Find where the given text appears and provide that cell's center as [X, Y] coordinate. 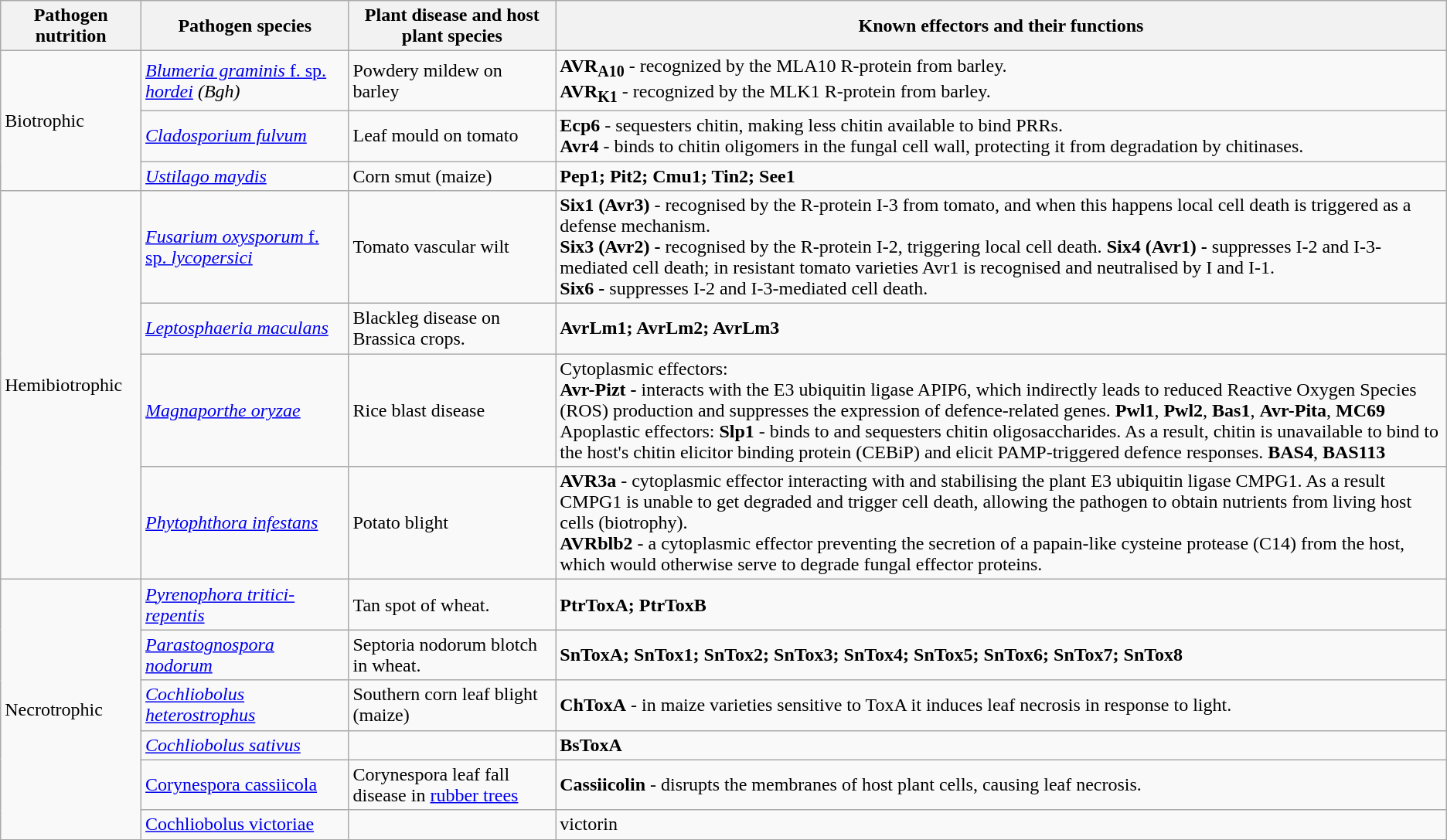
Plant disease and host plant species [452, 26]
AVRA10 - recognized by the MLA10 R-protein from barley.AVRK1 - recognized by the MLK1 R-protein from barley. [1001, 81]
Pathogen species [245, 26]
ChToxA - in maize varieties sensitive to ToxA it induces leaf necrosis in response to light. [1001, 705]
Tan spot of wheat. [452, 604]
Rice blast disease [452, 410]
Cochliobolus heterostrophus [245, 705]
Cladosporium fulvum [245, 136]
Known effectors and their functions [1001, 26]
Hemibiotrophic [71, 385]
Southern corn leaf blight (maize) [452, 705]
Leaf mould on tomato [452, 136]
Necrotrophic [71, 709]
SnToxA; SnTox1; SnTox2; SnTox3; SnTox4; SnTox5; SnTox6; SnTox7; SnTox8 [1001, 655]
Blackleg disease on Brassica crops. [452, 329]
Cochliobolus sativus [245, 745]
Fusarium oxysporum f. sp. lycopersici [245, 247]
Corynespora leaf fall disease in rubber trees [452, 785]
Ustilago maydis [245, 175]
Corn smut (maize) [452, 175]
victorin [1001, 825]
Septoria nodorum blotch in wheat. [452, 655]
Pyrenophora tritici-repentis [245, 604]
Tomato vascular wilt [452, 247]
Biotrophic [71, 121]
Cassiicolin - disrupts the membranes of host plant cells, causing leaf necrosis. [1001, 785]
Pep1; Pit2; Cmu1; Tin2; See1 [1001, 175]
Cochliobolus victoriae [245, 825]
Leptosphaeria maculans [245, 329]
Powdery mildew on barley [452, 81]
PtrToxA; PtrToxB [1001, 604]
BsToxA [1001, 745]
Parastognospora nodorum [245, 655]
Blumeria graminis f. sp. hordei (Bgh) [245, 81]
AvrLm1; AvrLm2; AvrLm3 [1001, 329]
Phytophthora infestans [245, 523]
Corynespora cassiicola [245, 785]
Magnaporthe oryzae [245, 410]
Pathogen nutrition [71, 26]
Potato blight [452, 523]
